Find where the given text appears and provide that cell's center as (x, y) coordinate. 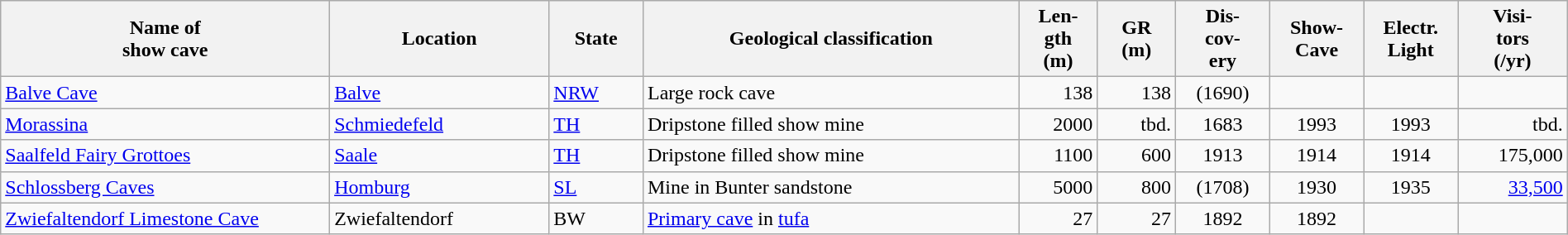
GR(m) (1136, 39)
1913 (1223, 156)
Homburg (440, 187)
Large rock cave (830, 93)
Zwiefaltendorf (440, 218)
State (596, 39)
Geological classification (830, 39)
5000 (1059, 187)
Balve Cave (165, 93)
Schmiedefeld (440, 124)
2000 (1059, 124)
(1708) (1223, 187)
175,000 (1513, 156)
Visi-tors(/yr) (1513, 39)
Morassina (165, 124)
Saale (440, 156)
1683 (1223, 124)
(1690) (1223, 93)
Mine in Bunter sandstone (830, 187)
1100 (1059, 156)
Primary cave in tufa (830, 218)
1930 (1317, 187)
Dis-cov-ery (1223, 39)
Location (440, 39)
Show- Cave (1317, 39)
800 (1136, 187)
Len-gth(m) (1059, 39)
Electr.Light (1411, 39)
Balve (440, 93)
SL (596, 187)
Saalfeld Fairy Grottoes (165, 156)
33,500 (1513, 187)
BW (596, 218)
1935 (1411, 187)
NRW (596, 93)
Schlossberg Caves (165, 187)
Zwiefaltendorf Limestone Cave (165, 218)
Name ofshow cave (165, 39)
600 (1136, 156)
